Scan for the cell matching the given text and deliver its (x, y) coordinate at center. 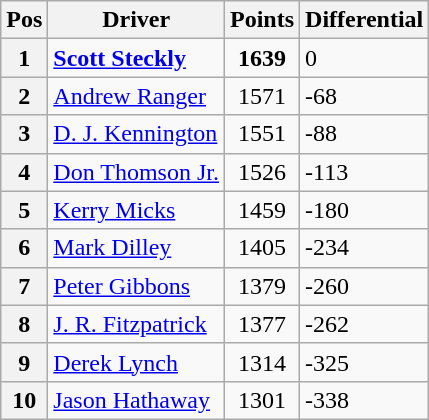
D. J. Kennington (136, 134)
-325 (364, 362)
1301 (262, 400)
Differential (364, 20)
10 (24, 400)
Pos (24, 20)
-180 (364, 210)
4 (24, 172)
Kerry Micks (136, 210)
1459 (262, 210)
1377 (262, 324)
1571 (262, 96)
9 (24, 362)
-113 (364, 172)
1526 (262, 172)
2 (24, 96)
J. R. Fitzpatrick (136, 324)
Peter Gibbons (136, 286)
Driver (136, 20)
1551 (262, 134)
0 (364, 58)
1405 (262, 248)
-338 (364, 400)
8 (24, 324)
3 (24, 134)
Jason Hathaway (136, 400)
-68 (364, 96)
-234 (364, 248)
5 (24, 210)
Mark Dilley (136, 248)
Points (262, 20)
Derek Lynch (136, 362)
1639 (262, 58)
1 (24, 58)
-262 (364, 324)
-88 (364, 134)
-260 (364, 286)
Don Thomson Jr. (136, 172)
Andrew Ranger (136, 96)
6 (24, 248)
1314 (262, 362)
7 (24, 286)
Scott Steckly (136, 58)
1379 (262, 286)
